Detect which cell encompasses the target text, then output its [x, y] center coordinate. 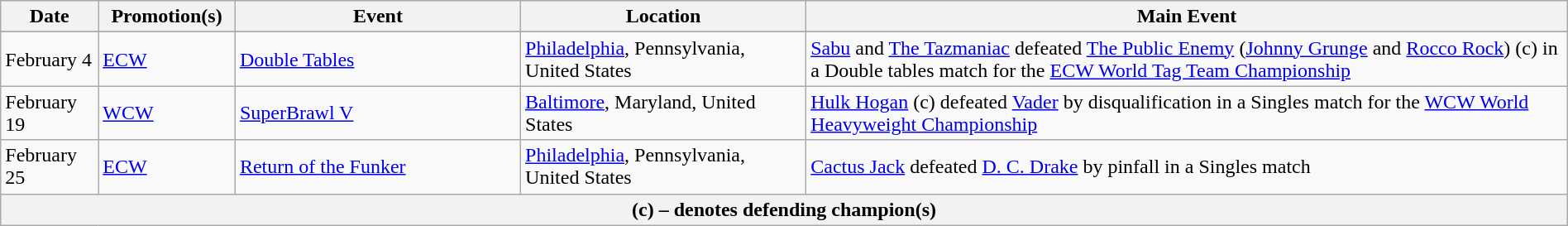
Double Tables [377, 60]
SuperBrawl V [377, 113]
(c) – denotes defending champion(s) [784, 209]
Sabu and The Tazmaniac defeated The Public Enemy (Johnny Grunge and Rocco Rock) (c) in a Double tables match for the ECW World Tag Team Championship [1188, 60]
Main Event [1188, 17]
Hulk Hogan (c) defeated Vader by disqualification in a Singles match for the WCW World Heavyweight Championship [1188, 113]
February 4 [50, 60]
Location [663, 17]
February 19 [50, 113]
February 25 [50, 167]
Promotion(s) [167, 17]
WCW [167, 113]
Baltimore, Maryland, United States [663, 113]
Return of the Funker [377, 167]
Date [50, 17]
Cactus Jack defeated D. C. Drake by pinfall in a Singles match [1188, 167]
Event [377, 17]
